Locate the cell with the specified text and output its [x, y] center coordinate. 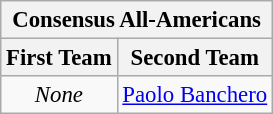
Paolo Banchero [194, 95]
Second Team [194, 58]
First Team [59, 58]
Consensus All-Americans [137, 20]
None [59, 95]
